Find where the given text appears and provide that cell's center as [X, Y] coordinate. 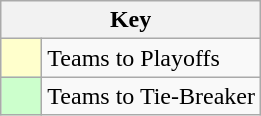
Teams to Playoffs [152, 58]
Teams to Tie-Breaker [152, 96]
Key [131, 20]
